Return (x, y) of the center of cell containing provided text 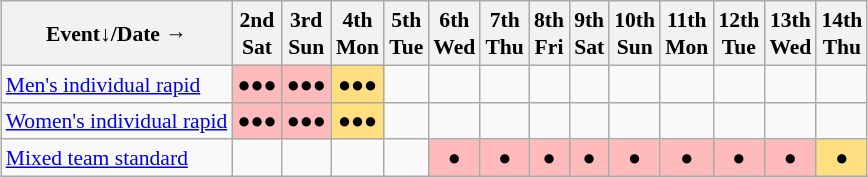
6thWed (454, 33)
3rdSun (306, 33)
10thSun (634, 33)
11thMon (686, 33)
13thWed (790, 33)
Mixed team standard (117, 158)
7thThu (504, 33)
5thTue (406, 33)
2ndSat (256, 33)
Men's individual rapid (117, 84)
Women's individual rapid (117, 120)
8thFri (549, 33)
12thTue (738, 33)
14thThu (842, 33)
Event↓/Date → (117, 33)
4thMon (358, 33)
9thSat (589, 33)
